Find where the given text appears and provide that cell's center as (X, Y) coordinate. 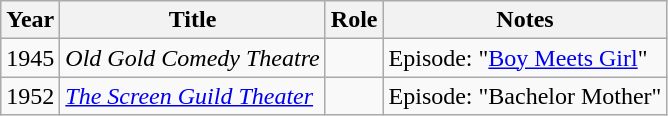
The Screen Guild Theater (192, 96)
Role (354, 20)
Old Gold Comedy Theatre (192, 58)
Title (192, 20)
Notes (525, 20)
Episode: "Boy Meets Girl" (525, 58)
Year (30, 20)
1952 (30, 96)
Episode: "Bachelor Mother" (525, 96)
1945 (30, 58)
